Find where the given text appears and provide that cell's center as (x, y) coordinate. 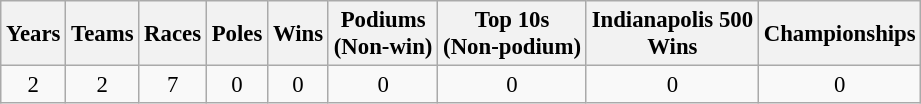
Races (173, 34)
Teams (102, 34)
Poles (236, 34)
Indianapolis 500Wins (672, 34)
Top 10s(Non-podium) (512, 34)
Championships (840, 34)
Years (34, 34)
Podiums(Non-win) (382, 34)
Wins (298, 34)
7 (173, 85)
